Detect which cell encompasses the target text, then output its [X, Y] center coordinate. 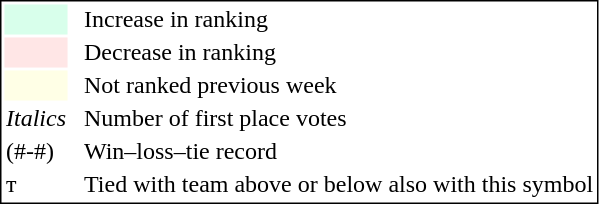
Number of first place votes [338, 119]
Increase in ranking [338, 19]
Not ranked previous week [338, 85]
Decrease in ranking [338, 53]
Italics [36, 119]
Tied with team above or below also with this symbol [338, 185]
(#-#) [36, 151]
Win–loss–tie record [338, 151]
т [36, 185]
